Output the (X, Y) coordinate of the center of the cell containing the given text.  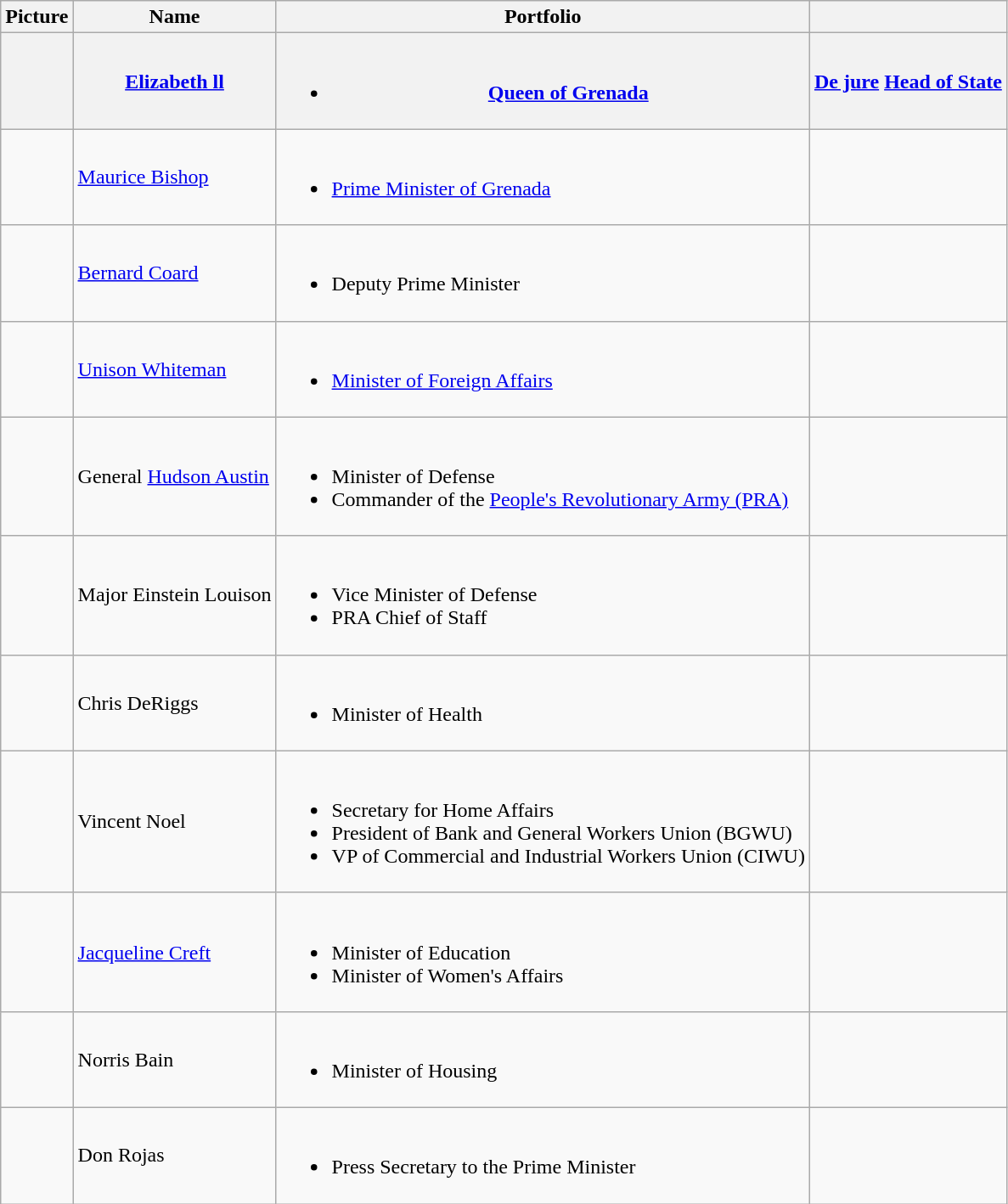
Minister of Housing (543, 1060)
Jacqueline Creft (175, 952)
Minister of Health (543, 703)
Bernard Coard (175, 273)
Secretary for Home AffairsPresident of Bank and General Workers Union (BGWU)VP of Commercial and Industrial Workers Union (CIWU) (543, 822)
Vincent Noel (175, 822)
Deputy Prime Minister (543, 273)
Don Rojas (175, 1155)
Picture (37, 17)
Major Einstein Louison (175, 595)
Minister of DefenseCommander of the People's Revolutionary Army (PRA) (543, 476)
Unison Whiteman (175, 369)
General Hudson Austin (175, 476)
Queen of Grenada (543, 82)
Chris DeRiggs (175, 703)
Norris Bain (175, 1060)
Portfolio (543, 17)
Vice Minister of DefensePRA Chief of Staff (543, 595)
Minister of EducationMinister of Women's Affairs (543, 952)
Elizabeth ll (175, 82)
Press Secretary to the Prime Minister (543, 1155)
Name (175, 17)
Prime Minister of Grenada (543, 177)
Minister of Foreign Affairs (543, 369)
De jure Head of State (908, 82)
Maurice Bishop (175, 177)
